For the text-containing cell, return its midpoint in [X, Y] coordinate format. 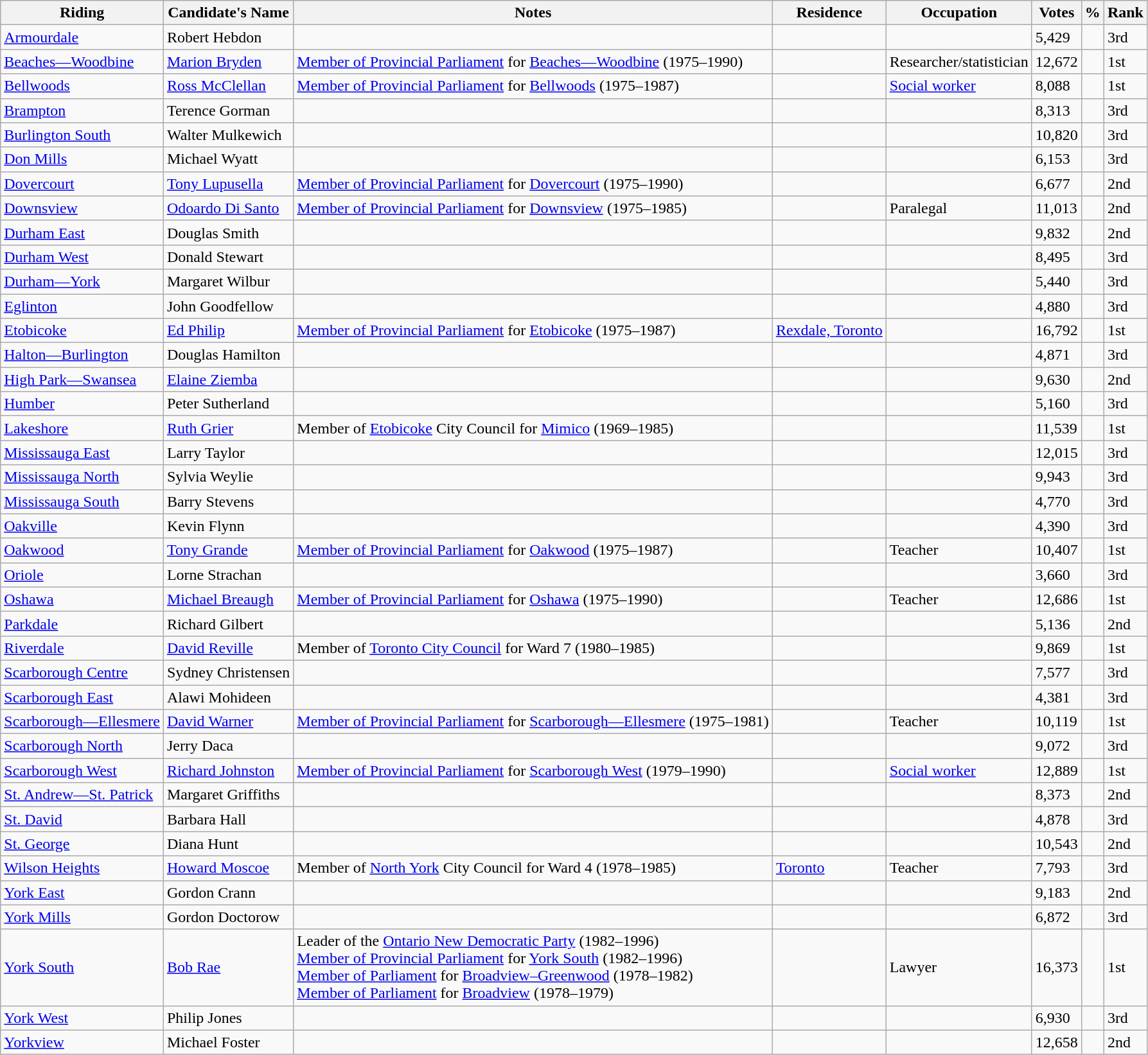
Tony Grande [228, 550]
Member of Provincial Parliament for Scarborough—Ellesmere (1975–1981) [533, 722]
Tony Lupusella [228, 184]
16,373 [1056, 967]
Member of Toronto City Council for Ward 7 (1980–1985) [533, 648]
Douglas Hamilton [228, 355]
6,677 [1056, 184]
6,930 [1056, 1018]
Oakville [82, 526]
Scarborough West [82, 771]
4,770 [1056, 501]
5,136 [1056, 623]
7,577 [1056, 672]
Mississauga East [82, 453]
Brampton [82, 110]
Michael Wyatt [228, 159]
6,872 [1056, 917]
12,889 [1056, 771]
Member of North York City Council for Ward 4 (1978–1985) [533, 868]
Bob Rae [228, 967]
York East [82, 893]
Halton—Burlington [82, 355]
Barry Stevens [228, 501]
Scarborough Centre [82, 672]
Occupation [958, 13]
York West [82, 1018]
4,878 [1056, 819]
8,373 [1056, 795]
St. George [82, 844]
Bellwoods [82, 86]
Downsview [82, 208]
Member of Provincial Parliament for Dovercourt (1975–1990) [533, 184]
York South [82, 967]
Larry Taylor [228, 453]
Oriole [82, 575]
Scarborough East [82, 697]
16,792 [1056, 331]
Member of Provincial Parliament for Oshawa (1975–1990) [533, 599]
Ruth Grier [228, 428]
Walter Mulkewich [228, 135]
Lakeshore [82, 428]
10,119 [1056, 722]
Barbara Hall [228, 819]
Eglinton [82, 306]
5,440 [1056, 281]
8,088 [1056, 86]
% [1092, 13]
Michael Breaugh [228, 599]
Member of Provincial Parliament for Beaches—Woodbine (1975–1990) [533, 62]
12,015 [1056, 453]
Terence Gorman [228, 110]
9,832 [1056, 232]
Oshawa [82, 599]
St. David [82, 819]
9,869 [1056, 648]
Gordon Doctorow [228, 917]
Toronto [829, 868]
Howard Moscoe [228, 868]
9,183 [1056, 893]
Durham East [82, 232]
Lawyer [958, 967]
4,880 [1056, 306]
Armourdale [82, 37]
Wilson Heights [82, 868]
Member of Provincial Parliament for Downsview (1975–1985) [533, 208]
David Warner [228, 722]
Kevin Flynn [228, 526]
Researcher/statistician [958, 62]
Dovercourt [82, 184]
4,381 [1056, 697]
7,793 [1056, 868]
Beaches—Woodbine [82, 62]
Scarborough—Ellesmere [82, 722]
Burlington South [82, 135]
8,495 [1056, 257]
12,672 [1056, 62]
5,429 [1056, 37]
Durham West [82, 257]
Parkdale [82, 623]
Riding [82, 13]
St. Andrew—St. Patrick [82, 795]
Michael Foster [228, 1042]
Votes [1056, 13]
Ross McClellan [228, 86]
Oakwood [82, 550]
Odoardo Di Santo [228, 208]
Member of Provincial Parliament for Etobicoke (1975–1987) [533, 331]
Gordon Crann [228, 893]
Member of Provincial Parliament for Scarborough West (1979–1990) [533, 771]
Member of Provincial Parliament for Bellwoods (1975–1987) [533, 86]
Donald Stewart [228, 257]
Rexdale, Toronto [829, 331]
Peter Sutherland [228, 404]
9,630 [1056, 379]
John Goodfellow [228, 306]
11,539 [1056, 428]
9,943 [1056, 477]
12,686 [1056, 599]
Paralegal [958, 208]
6,153 [1056, 159]
Alawi Mohideen [228, 697]
Durham—York [82, 281]
Don Mills [82, 159]
Elaine Ziemba [228, 379]
10,407 [1056, 550]
Sylvia Weylie [228, 477]
Jerry Daca [228, 746]
Rank [1126, 13]
Mississauga South [82, 501]
Scarborough North [82, 746]
3,660 [1056, 575]
York Mills [82, 917]
Margaret Wilbur [228, 281]
4,390 [1056, 526]
Residence [829, 13]
Douglas Smith [228, 232]
Philip Jones [228, 1018]
10,543 [1056, 844]
11,013 [1056, 208]
Richard Gilbert [228, 623]
Ed Philip [228, 331]
Notes [533, 13]
Member of Provincial Parliament for Oakwood (1975–1987) [533, 550]
10,820 [1056, 135]
Mississauga North [82, 477]
Marion Bryden [228, 62]
5,160 [1056, 404]
Humber [82, 404]
Member of Etobicoke City Council for Mimico (1969–1985) [533, 428]
Candidate's Name [228, 13]
Richard Johnston [228, 771]
Margaret Griffiths [228, 795]
Etobicoke [82, 331]
9,072 [1056, 746]
Diana Hunt [228, 844]
4,871 [1056, 355]
Riverdale [82, 648]
Yorkview [82, 1042]
David Reville [228, 648]
8,313 [1056, 110]
12,658 [1056, 1042]
Robert Hebdon [228, 37]
Lorne Strachan [228, 575]
Sydney Christensen [228, 672]
High Park—Swansea [82, 379]
